Return [X, Y] of the center of cell containing provided text 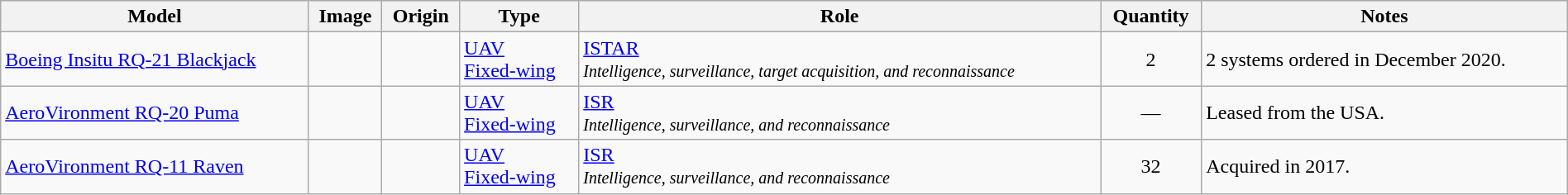
AeroVironment RQ-20 Puma [155, 112]
Type [519, 17]
— [1151, 112]
Model [155, 17]
ISTARIntelligence, surveillance, target acquisition, and reconnaissance [840, 59]
Quantity [1151, 17]
2 [1151, 59]
AeroVironment RQ-11 Raven [155, 167]
32 [1151, 167]
2 systems ordered in December 2020. [1384, 59]
Notes [1384, 17]
Role [840, 17]
Image [346, 17]
Boeing Insitu RQ-21 Blackjack [155, 59]
Acquired in 2017. [1384, 167]
Origin [421, 17]
Leased from the USA. [1384, 112]
